Output the (X, Y) coordinate of the center of the cell containing the given text.  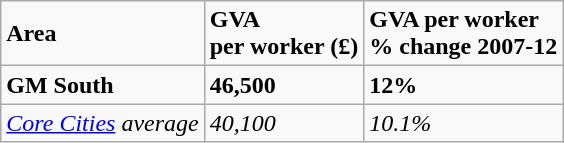
Core Cities average (102, 123)
GVA per worker (£) (284, 34)
Area (102, 34)
10.1% (464, 123)
12% (464, 85)
40,100 (284, 123)
46,500 (284, 85)
GVA per worker % change 2007-12 (464, 34)
GM South (102, 85)
